From the cell containing the given text, extract its center point as (x, y) coordinate. 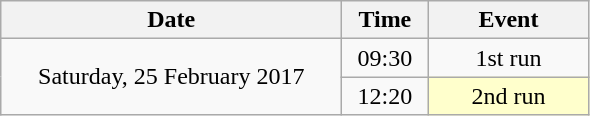
Saturday, 25 February 2017 (172, 77)
Time (385, 20)
09:30 (385, 58)
Event (508, 20)
2nd run (508, 96)
1st run (508, 58)
Date (172, 20)
12:20 (385, 96)
